Detect which cell encompasses the target text, then output its [x, y] center coordinate. 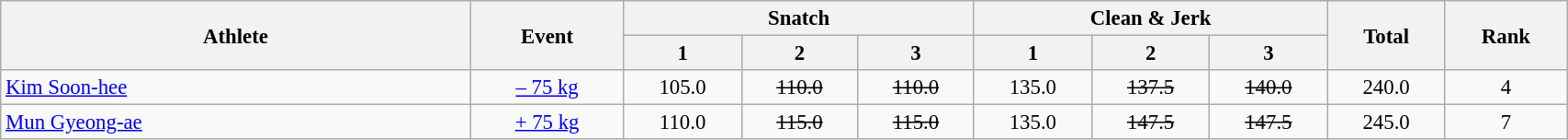
Clean & Jerk [1150, 18]
Event [547, 35]
4 [1506, 87]
Athlete [235, 35]
– 75 kg [547, 87]
Kim Soon-hee [235, 87]
140.0 [1269, 87]
Snatch [799, 18]
Total [1386, 35]
137.5 [1150, 87]
+ 75 kg [547, 122]
Mun Gyeong-ae [235, 122]
240.0 [1386, 87]
105.0 [682, 87]
245.0 [1386, 122]
Rank [1506, 35]
7 [1506, 122]
